Return the (X, Y) coordinate for the center point of the cell that contains the specified text.  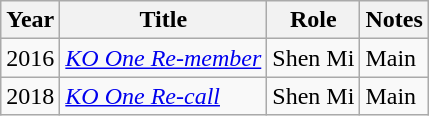
KO One Re-call (164, 96)
Title (164, 20)
Notes (394, 20)
Role (314, 20)
2016 (30, 58)
2018 (30, 96)
KO One Re-member (164, 58)
Year (30, 20)
